Scan for the cell matching the given text and deliver its (x, y) coordinate at center. 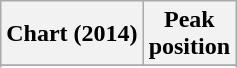
Peakposition (189, 34)
Chart (2014) (72, 34)
